Find where the given text appears and provide that cell's center as [X, Y] coordinate. 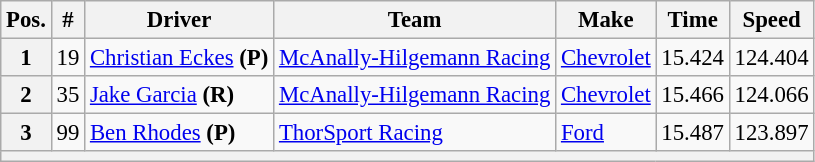
124.066 [772, 95]
Make [606, 20]
19 [68, 58]
Driver [180, 20]
123.897 [772, 133]
124.404 [772, 58]
Christian Eckes (P) [180, 58]
99 [68, 133]
35 [68, 95]
Pos. [26, 20]
# [68, 20]
15.466 [692, 95]
Speed [772, 20]
Jake Garcia (R) [180, 95]
Time [692, 20]
15.487 [692, 133]
15.424 [692, 58]
ThorSport Racing [415, 133]
2 [26, 95]
Ben Rhodes (P) [180, 133]
Team [415, 20]
3 [26, 133]
Ford [606, 133]
1 [26, 58]
